Search for the cell housing the specified text and yield its (X, Y) center coordinate. 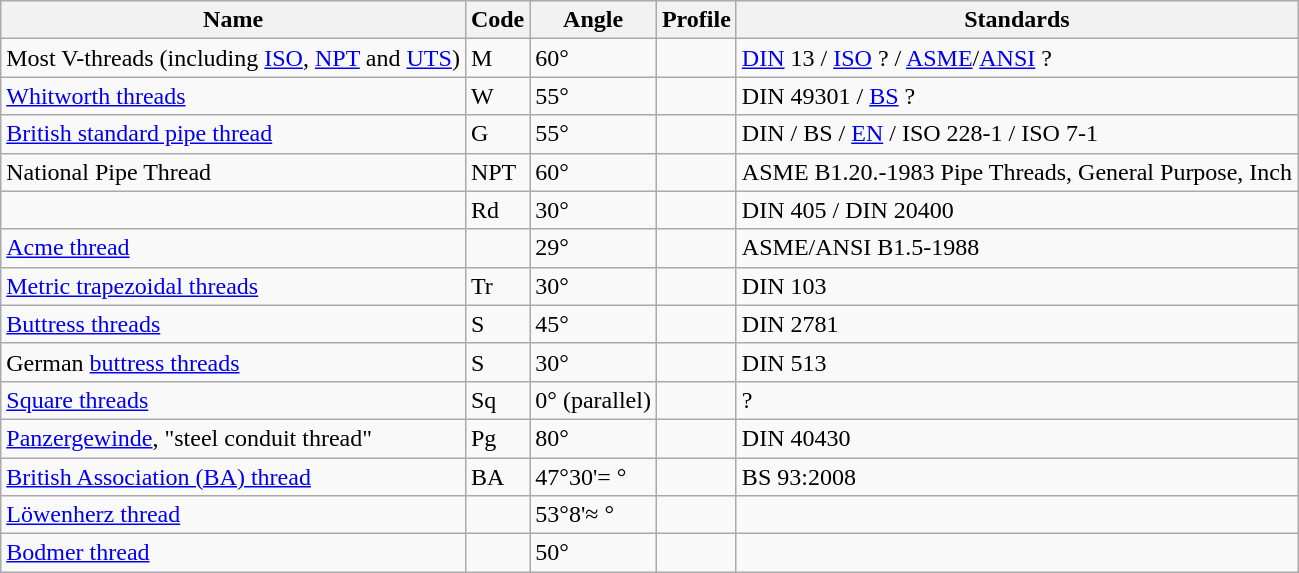
Whitworth threads (234, 96)
DIN 103 (1016, 286)
G (497, 134)
Buttress threads (234, 324)
Panzergewinde, "steel conduit thread" (234, 438)
Code (497, 20)
M (497, 58)
DIN 13 / ISO ? / ASME/ANSI ? (1016, 58)
50° (594, 553)
Acme thread (234, 248)
Bodmer thread (234, 553)
DIN 40430 (1016, 438)
Name (234, 20)
0° (parallel) (594, 400)
Rd (497, 210)
Standards (1016, 20)
British standard pipe thread (234, 134)
British Association (BA) thread (234, 477)
NPT (497, 172)
DIN 405 / DIN 20400 (1016, 210)
? (1016, 400)
DIN 513 (1016, 362)
ASME/ANSI B1.5-1988 (1016, 248)
W (497, 96)
Most V-threads (including ISO, NPT and UTS) (234, 58)
Sq (497, 400)
ASME B1.20.-1983 Pipe Threads, General Purpose, Inch (1016, 172)
Profile (696, 20)
Square threads (234, 400)
Löwenherz thread (234, 515)
Angle (594, 20)
80° (594, 438)
47°30'= ° (594, 477)
Metric trapezoidal threads (234, 286)
National Pipe Thread (234, 172)
Tr (497, 286)
29° (594, 248)
45° (594, 324)
Pg (497, 438)
German buttress threads (234, 362)
DIN 49301 / BS ? (1016, 96)
53°8'≈ ° (594, 515)
BA (497, 477)
DIN 2781 (1016, 324)
DIN / BS / EN / ISO 228-1 / ISO 7-1 (1016, 134)
BS 93:2008 (1016, 477)
